Determine the (X, Y) coordinate at the center of the cell enclosing the given text.  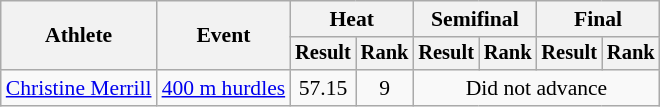
Final (598, 19)
57.15 (323, 88)
400 m hurdles (224, 88)
Semifinal (474, 19)
Did not advance (536, 88)
Heat (352, 19)
Event (224, 36)
9 (385, 88)
Christine Merrill (79, 88)
Athlete (79, 36)
